Detect which cell encompasses the target text, then output its (X, Y) center coordinate. 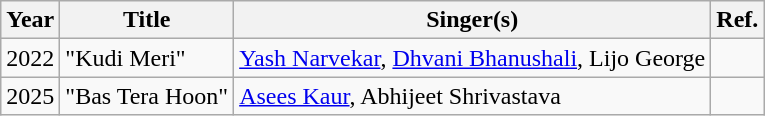
Yash Narvekar, Dhvani Bhanushali, Lijo George (472, 58)
2025 (30, 96)
2022 (30, 58)
Ref. (738, 20)
"Kudi Meri" (147, 58)
"Bas Tera Hoon" (147, 96)
Singer(s) (472, 20)
Title (147, 20)
Asees Kaur, Abhijeet Shrivastava (472, 96)
Year (30, 20)
